Output the (x, y) coordinate of the center of the cell containing the given text.  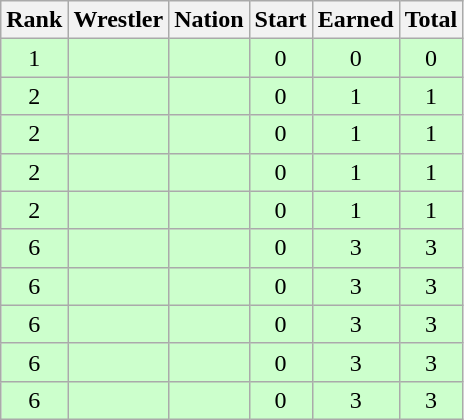
Nation (209, 20)
Start (280, 20)
Wrestler (118, 20)
Rank (34, 20)
Earned (356, 20)
Total (431, 20)
